Return [x, y] of the center of cell containing provided text 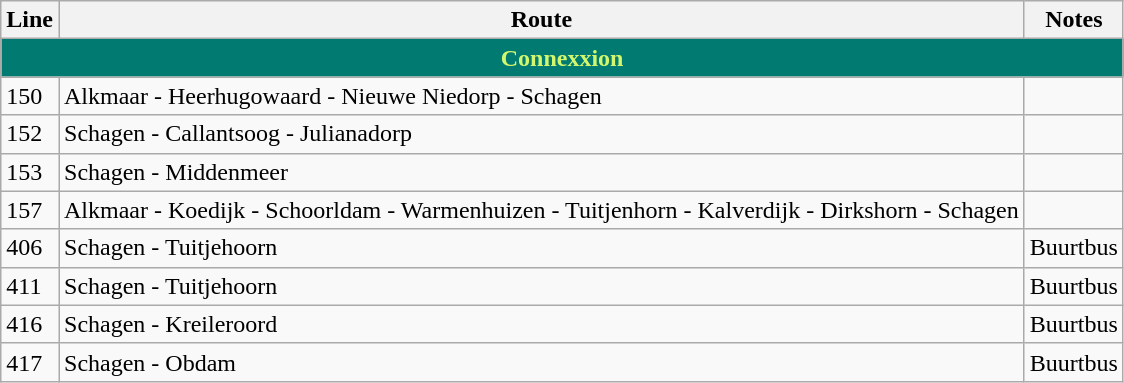
417 [30, 362]
Line [30, 20]
406 [30, 248]
157 [30, 210]
Notes [1074, 20]
152 [30, 134]
150 [30, 96]
Connexxion [562, 58]
416 [30, 324]
Alkmaar - Heerhugowaard - Nieuwe Niedorp - Schagen [541, 96]
411 [30, 286]
Route [541, 20]
Schagen - Middenmeer [541, 172]
Alkmaar - Koedijk - Schoorldam - Warmenhuizen - Tuitjenhorn - Kalverdijk - Dirkshorn - Schagen [541, 210]
Schagen - Kreileroord [541, 324]
Schagen - Callantsoog - Julianadorp [541, 134]
Schagen - Obdam [541, 362]
153 [30, 172]
